Pinpoint the cell where the given text exists, returning its (x, y) midpoint coordinate. 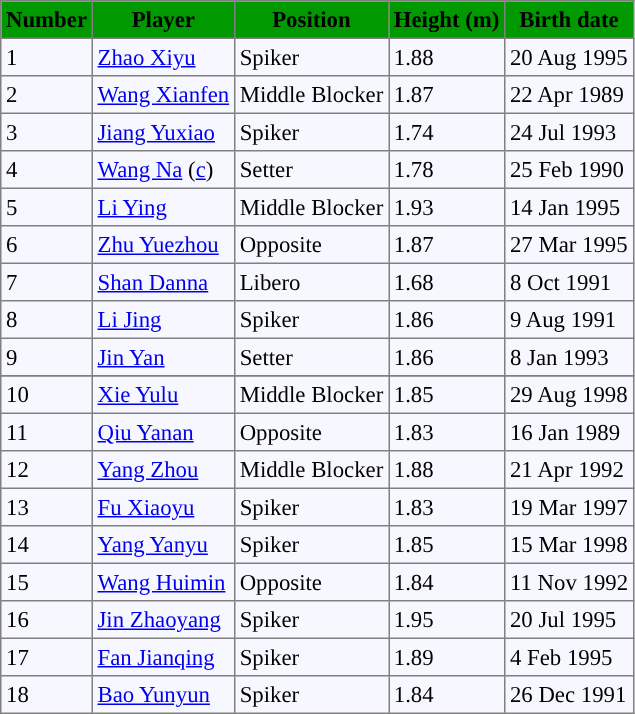
13 (47, 507)
8 (47, 320)
Wang Xianfen (163, 95)
9 Aug 1991 (570, 320)
14 (47, 545)
15 Mar 1998 (570, 545)
2 (47, 95)
Li Ying (163, 207)
22 Apr 1989 (570, 95)
Fu Xiaoyu (163, 507)
1.68 (447, 282)
Li Jing (163, 320)
21 Apr 1992 (570, 470)
Height (m) (447, 20)
1.74 (447, 132)
7 (47, 282)
Wang Na (c) (163, 170)
8 Oct 1991 (570, 282)
Number (47, 20)
20 Jul 1995 (570, 620)
27 Mar 1995 (570, 245)
Yang Zhou (163, 470)
14 Jan 1995 (570, 207)
16 Jan 1989 (570, 432)
Libero (311, 282)
1 (47, 57)
Fan Jianqing (163, 657)
8 Jan 1993 (570, 357)
16 (47, 620)
15 (47, 582)
26 Dec 1991 (570, 695)
9 (47, 357)
Xie Yulu (163, 395)
Birth date (570, 20)
20 Aug 1995 (570, 57)
24 Jul 1993 (570, 132)
11 Nov 1992 (570, 582)
6 (47, 245)
Zhao Xiyu (163, 57)
19 Mar 1997 (570, 507)
4 (47, 170)
1.93 (447, 207)
17 (47, 657)
4 Feb 1995 (570, 657)
12 (47, 470)
Jin Yan (163, 357)
Bao Yunyun (163, 695)
1.95 (447, 620)
Shan Danna (163, 282)
Jiang Yuxiao (163, 132)
29 Aug 1998 (570, 395)
10 (47, 395)
11 (47, 432)
Yang Yanyu (163, 545)
3 (47, 132)
Position (311, 20)
Player (163, 20)
18 (47, 695)
1.78 (447, 170)
1.89 (447, 657)
Jin Zhaoyang (163, 620)
Qiu Yanan (163, 432)
Wang Huimin (163, 582)
Zhu Yuezhou (163, 245)
5 (47, 207)
25 Feb 1990 (570, 170)
